Provide the (X, Y) coordinate of the cell's center where the given text is located.  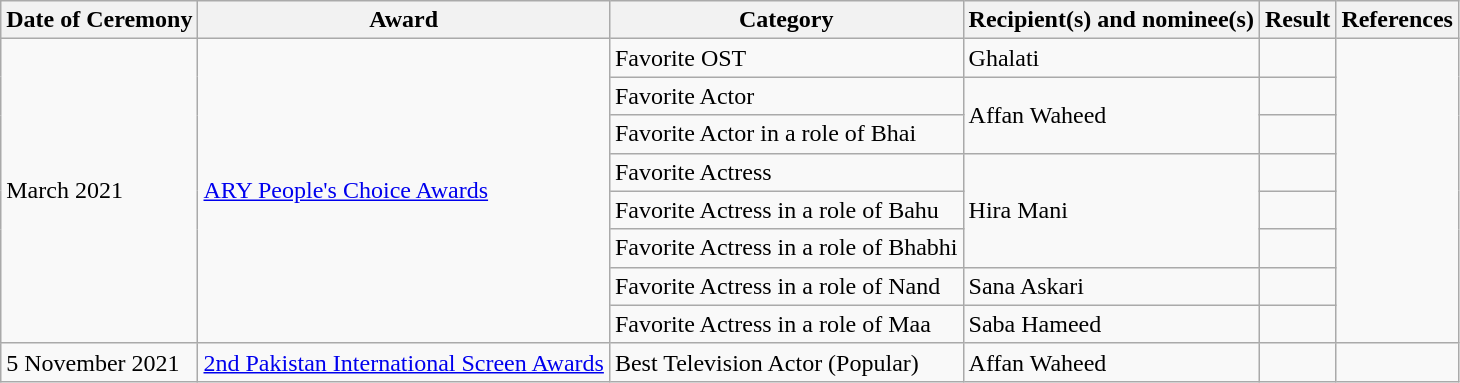
Favorite Actor (786, 96)
Result (1297, 20)
Saba Hameed (1111, 324)
Favorite Actress in a role of Bhabhi (786, 248)
Date of Ceremony (100, 20)
Favorite OST (786, 58)
Category (786, 20)
Favorite Actress in a role of Nand (786, 286)
Award (404, 20)
ARY People's Choice Awards (404, 191)
5 November 2021 (100, 362)
Favorite Actor in a role of Bhai (786, 134)
Favorite Actress in a role of Bahu (786, 210)
Hira Mani (1111, 210)
Favorite Actress (786, 172)
Favorite Actress in a role of Maa (786, 324)
March 2021 (100, 191)
References (1398, 20)
Recipient(s) and nominee(s) (1111, 20)
Sana Askari (1111, 286)
2nd Pakistan International Screen Awards (404, 362)
Best Television Actor (Popular) (786, 362)
Ghalati (1111, 58)
